Search for the cell housing the specified text and yield its (x, y) center coordinate. 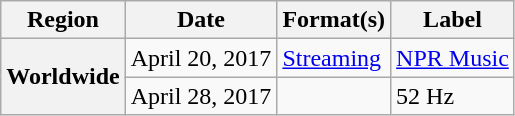
April 28, 2017 (201, 96)
Format(s) (334, 20)
Region (63, 20)
52 Hz (453, 96)
NPR Music (453, 58)
Worldwide (63, 77)
Date (201, 20)
Label (453, 20)
Streaming (334, 58)
April 20, 2017 (201, 58)
